Determine the [x, y] coordinate at the center of the cell enclosing the given text.  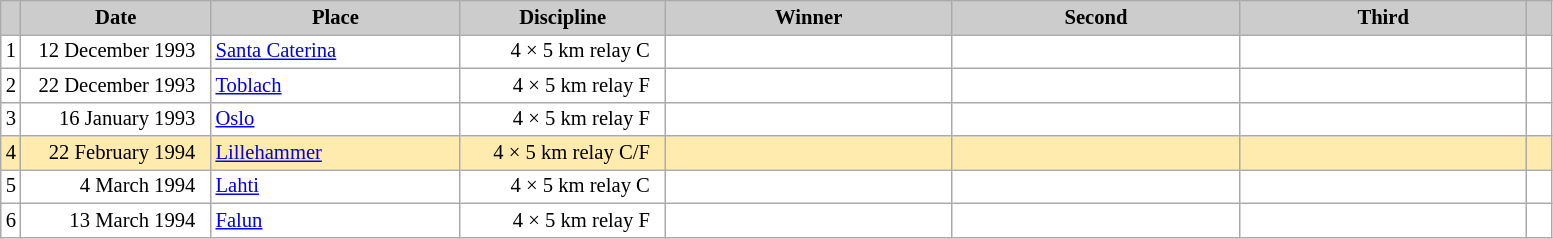
4 March 1994 [116, 186]
Second [1096, 17]
4 × 5 km relay C/F [562, 153]
Toblach [336, 85]
Santa Caterina [336, 51]
Falun [336, 220]
5 [11, 186]
4 [11, 153]
Lillehammer [336, 153]
Oslo [336, 119]
16 January 1993 [116, 119]
Date [116, 17]
1 [11, 51]
6 [11, 220]
Winner [808, 17]
2 [11, 85]
3 [11, 119]
12 December 1993 [116, 51]
22 December 1993 [116, 85]
Lahti [336, 186]
Discipline [562, 17]
22 February 1994 [116, 153]
Place [336, 17]
13 March 1994 [116, 220]
Third [1384, 17]
